Return the [X, Y] coordinate for the center point of the cell that contains the specified text.  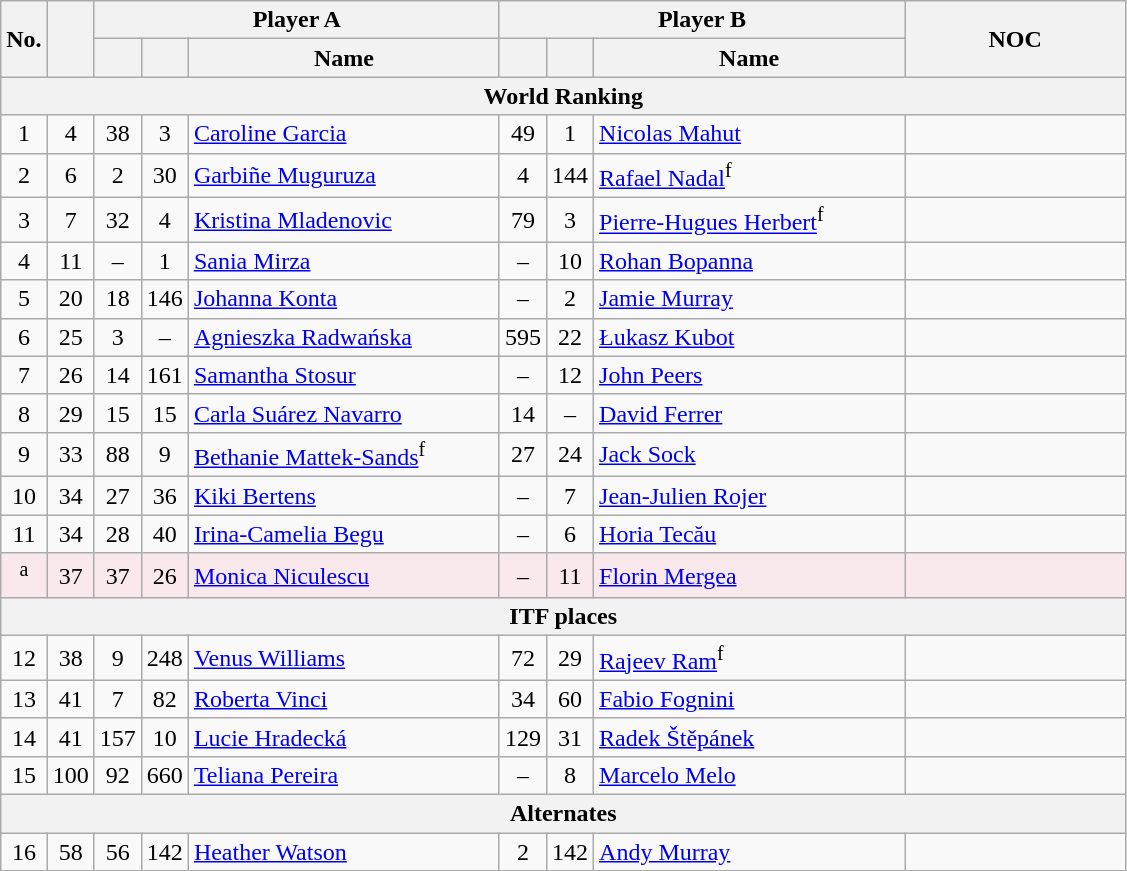
Player A [296, 20]
David Ferrer [750, 413]
31 [570, 737]
32 [118, 220]
79 [522, 220]
25 [70, 337]
92 [118, 775]
Agnieszka Radwańska [344, 337]
100 [70, 775]
88 [118, 454]
Jamie Murray [750, 299]
49 [522, 134]
20 [70, 299]
82 [164, 699]
Samantha Stosur [344, 375]
Nicolas Mahut [750, 134]
157 [118, 737]
Teliana Pereira [344, 775]
NOC [1016, 39]
Monica Niculescu [344, 576]
595 [522, 337]
33 [70, 454]
13 [24, 699]
36 [164, 496]
144 [570, 176]
Roberta Vinci [344, 699]
No. [24, 39]
56 [118, 852]
18 [118, 299]
Venus Williams [344, 658]
Alternates [564, 813]
Bethanie Mattek-Sandsf [344, 454]
Heather Watson [344, 852]
Łukasz Kubot [750, 337]
22 [570, 337]
World Ranking [564, 96]
Irina-Camelia Begu [344, 534]
Marcelo Melo [750, 775]
Kiki Bertens [344, 496]
Pierre-Hugues Herbertf [750, 220]
Fabio Fognini [750, 699]
Radek Štěpánek [750, 737]
248 [164, 658]
Rafael Nadalf [750, 176]
John Peers [750, 375]
Caroline Garcia [344, 134]
58 [70, 852]
Lucie Hradecká [344, 737]
ITF places [564, 617]
Florin Mergea [750, 576]
Rohan Bopanna [750, 261]
Rajeev Ramf [750, 658]
Sania Mirza [344, 261]
161 [164, 375]
660 [164, 775]
Garbiñe Muguruza [344, 176]
24 [570, 454]
5 [24, 299]
16 [24, 852]
72 [522, 658]
28 [118, 534]
Jean-Julien Rojer [750, 496]
Player B [702, 20]
146 [164, 299]
Horia Tecău [750, 534]
Johanna Konta [344, 299]
129 [522, 737]
Carla Suárez Navarro [344, 413]
40 [164, 534]
a [24, 576]
Andy Murray [750, 852]
60 [570, 699]
Kristina Mladenovic [344, 220]
Jack Sock [750, 454]
30 [164, 176]
